For the text-containing cell, return its midpoint in [x, y] coordinate format. 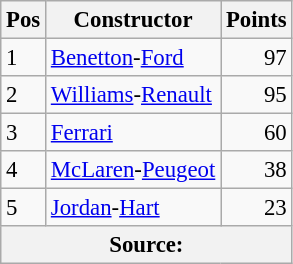
5 [24, 208]
38 [256, 170]
23 [256, 208]
Points [256, 20]
4 [24, 170]
60 [256, 133]
Jordan-Hart [134, 208]
Ferrari [134, 133]
2 [24, 95]
3 [24, 133]
Williams-Renault [134, 95]
1 [24, 58]
Benetton-Ford [134, 58]
McLaren-Peugeot [134, 170]
95 [256, 95]
Pos [24, 20]
Constructor [134, 20]
Source: [146, 245]
97 [256, 58]
